Determine the [x, y] coordinate at the center of the cell enclosing the given text.  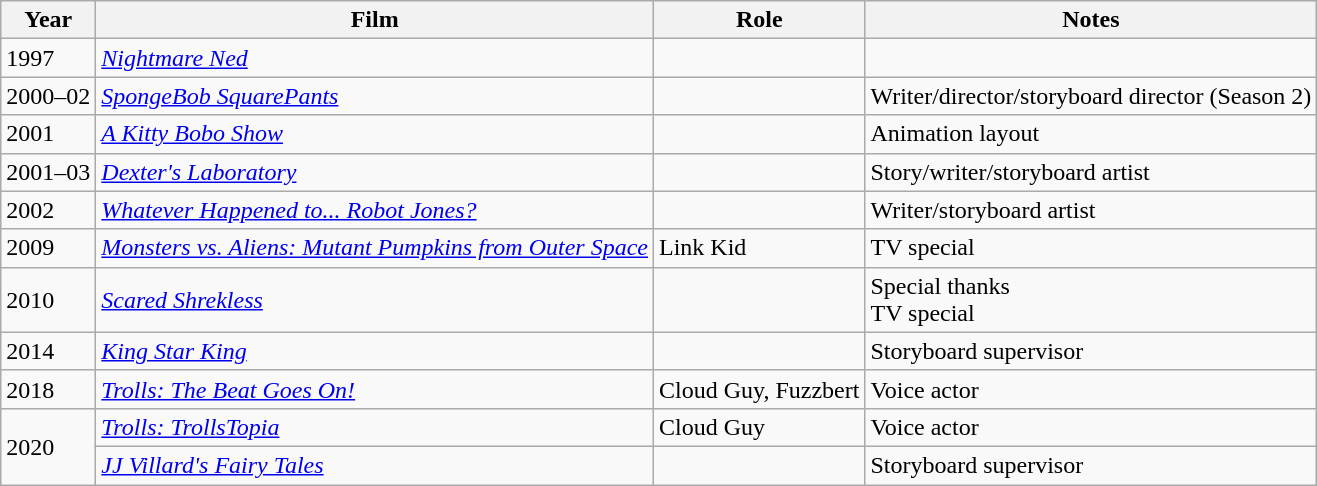
Cloud Guy, Fuzzbert [758, 389]
Animation layout [1091, 134]
Special thanksTV special [1091, 300]
2014 [48, 351]
Writer/director/storyboard director (Season 2) [1091, 96]
2002 [48, 210]
2000–02 [48, 96]
JJ Villard's Fairy Tales [375, 465]
Role [758, 20]
Story/writer/storyboard artist [1091, 172]
2020 [48, 446]
1997 [48, 58]
2009 [48, 248]
Cloud Guy [758, 427]
TV special [1091, 248]
SpongeBob SquarePants [375, 96]
Year [48, 20]
Film [375, 20]
2010 [48, 300]
Link Kid [758, 248]
Monsters vs. Aliens: Mutant Pumpkins from Outer Space [375, 248]
Whatever Happened to... Robot Jones? [375, 210]
Nightmare Ned [375, 58]
2001 [48, 134]
Dexter's Laboratory [375, 172]
King Star King [375, 351]
Notes [1091, 20]
Writer/storyboard artist [1091, 210]
2018 [48, 389]
A Kitty Bobo Show [375, 134]
Scared Shrekless [375, 300]
2001–03 [48, 172]
Trolls: The Beat Goes On! [375, 389]
Trolls: TrollsTopia [375, 427]
